Pinpoint the cell where the given text exists, returning its [X, Y] midpoint coordinate. 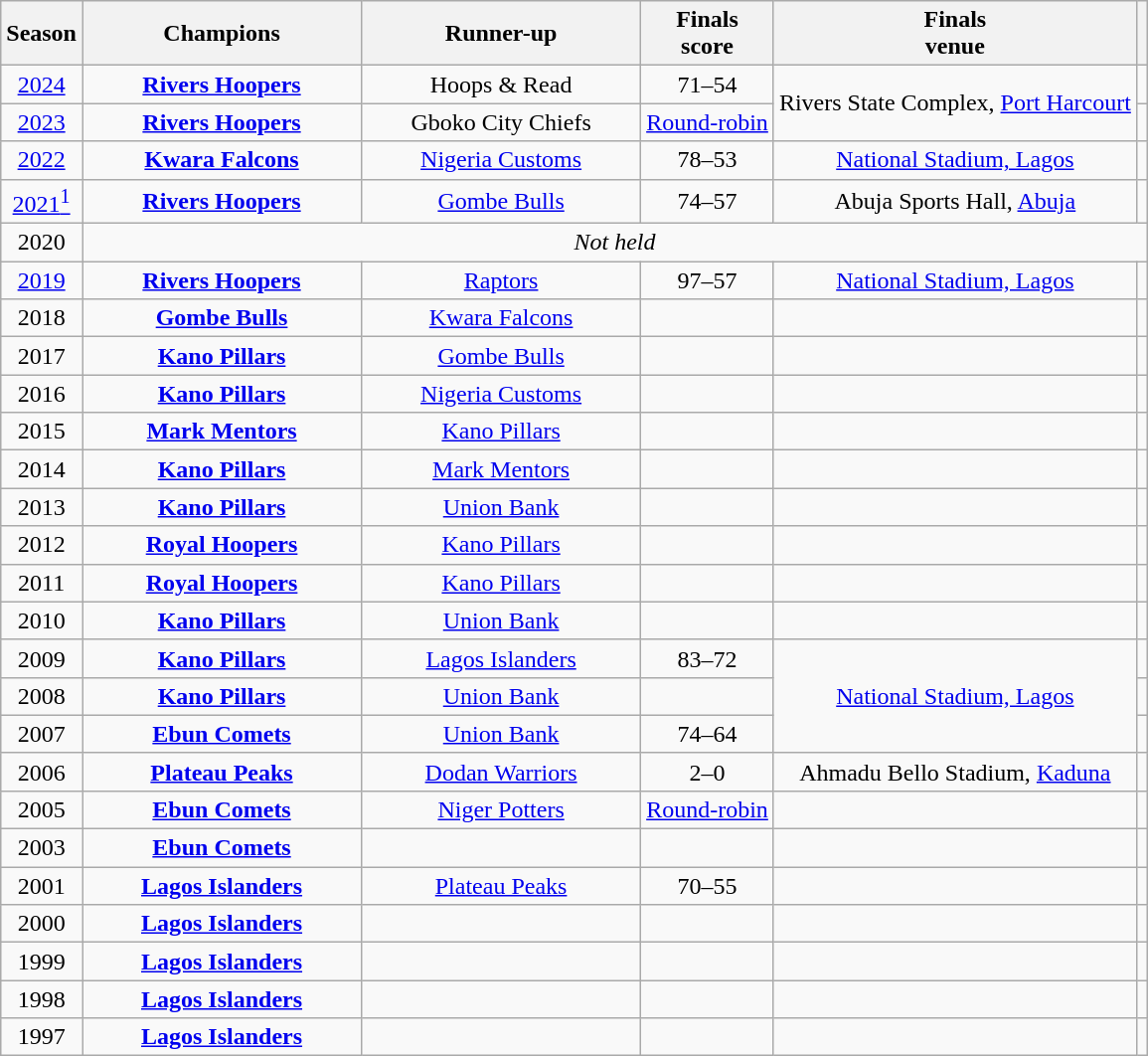
2022 [42, 160]
1997 [42, 1037]
Hoops & Read [501, 85]
2020 [42, 243]
2007 [42, 734]
74–64 [708, 734]
1999 [42, 962]
2014 [42, 469]
70–55 [708, 886]
2011 [42, 583]
2019 [42, 280]
Raptors [501, 280]
1998 [42, 999]
2023 [42, 122]
Dodan Warriors [501, 772]
2024 [42, 85]
2005 [42, 809]
2012 [42, 545]
78–53 [708, 160]
2015 [42, 432]
Ahmadu Bello Stadium, Kaduna [954, 772]
2–0 [708, 772]
2013 [42, 507]
2006 [42, 772]
2016 [42, 394]
Runner-up [501, 34]
2003 [42, 848]
2018 [42, 318]
Finalsscore [708, 34]
2008 [42, 696]
Season [42, 34]
97–57 [708, 280]
2017 [42, 356]
Champions [221, 34]
2000 [42, 924]
Gboko City Chiefs [501, 122]
71–54 [708, 85]
74–57 [708, 201]
Not held [614, 243]
Finalsvenue [954, 34]
2010 [42, 620]
83–72 [708, 658]
2009 [42, 658]
Rivers State Complex, Port Harcourt [954, 103]
20211 [42, 201]
2001 [42, 886]
Niger Potters [501, 809]
Abuja Sports Hall, Abuja [954, 201]
